From the cell containing the given text, extract its center point as (x, y) coordinate. 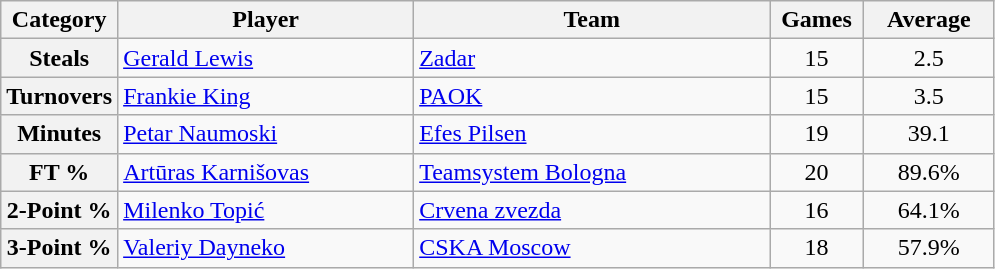
2.5 (928, 58)
Gerald Lewis (266, 58)
Category (60, 20)
19 (817, 134)
64.1% (928, 210)
Artūras Karnišovas (266, 172)
FT % (60, 172)
CSKA Moscow (592, 248)
39.1 (928, 134)
Frankie King (266, 96)
Teamsystem Bologna (592, 172)
Petar Naumoski (266, 134)
20 (817, 172)
Valeriy Dayneko (266, 248)
Efes Pilsen (592, 134)
2-Point % (60, 210)
Player (266, 20)
Team (592, 20)
Turnovers (60, 96)
Crvena zvezda (592, 210)
16 (817, 210)
3-Point % (60, 248)
Average (928, 20)
Games (817, 20)
18 (817, 248)
Minutes (60, 134)
Milenko Topić (266, 210)
PAOK (592, 96)
57.9% (928, 248)
89.6% (928, 172)
Zadar (592, 58)
3.5 (928, 96)
Steals (60, 58)
